Provide the [X, Y] coordinate of the cell's center where the given text is located.  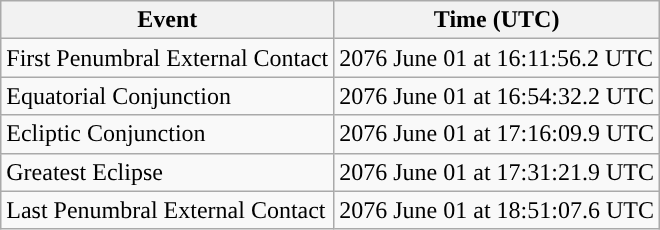
First Penumbral External Contact [168, 58]
Ecliptic Conjunction [168, 134]
2076 June 01 at 16:11:56.2 UTC [497, 58]
Greatest Eclipse [168, 172]
2076 June 01 at 17:31:21.9 UTC [497, 172]
2076 June 01 at 18:51:07.6 UTC [497, 210]
Time (UTC) [497, 20]
2076 June 01 at 17:16:09.9 UTC [497, 134]
Last Penumbral External Contact [168, 210]
2076 June 01 at 16:54:32.2 UTC [497, 96]
Event [168, 20]
Equatorial Conjunction [168, 96]
